Locate the cell with the specified text and output its [x, y] center coordinate. 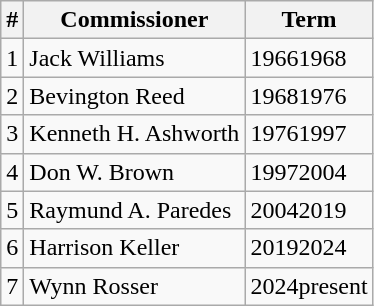
Raymund A. Paredes [134, 210]
19972004 [309, 172]
20192024 [309, 248]
Harrison Keller [134, 248]
Commissioner [134, 20]
Term [309, 20]
Jack Williams [134, 58]
# [12, 20]
7 [12, 286]
4 [12, 172]
Don W. Brown [134, 172]
20042019 [309, 210]
19681976 [309, 96]
1 [12, 58]
Kenneth H. Ashworth [134, 134]
6 [12, 248]
Wynn Rosser [134, 286]
19661968 [309, 58]
2024present [309, 286]
2 [12, 96]
3 [12, 134]
19761997 [309, 134]
5 [12, 210]
Bevington Reed [134, 96]
